Find where the given text appears and provide that cell's center as [X, Y] coordinate. 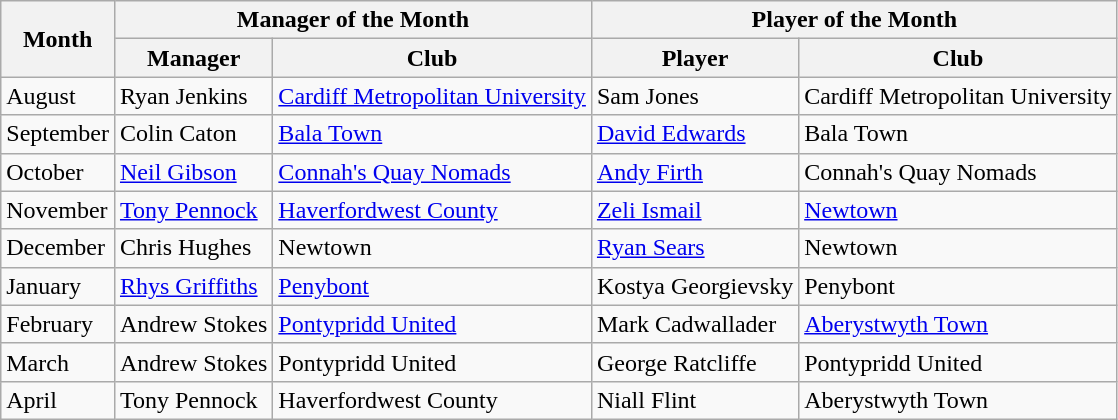
Rhys Griffiths [193, 286]
December [58, 248]
April [58, 400]
Colin Caton [193, 134]
November [58, 210]
Manager of the Month [352, 20]
Mark Cadwallader [694, 324]
David Edwards [694, 134]
January [58, 286]
Player of the Month [854, 20]
Kostya Georgievsky [694, 286]
Ryan Sears [694, 248]
August [58, 96]
October [58, 172]
March [58, 362]
Zeli Ismail [694, 210]
Niall Flint [694, 400]
George Ratcliffe [694, 362]
Manager [193, 58]
September [58, 134]
Month [58, 39]
Ryan Jenkins [193, 96]
February [58, 324]
Sam Jones [694, 96]
Player [694, 58]
Andy Firth [694, 172]
Neil Gibson [193, 172]
Chris Hughes [193, 248]
